Capture the cell that displays the provided text and extract its [x, y] central coordinate. 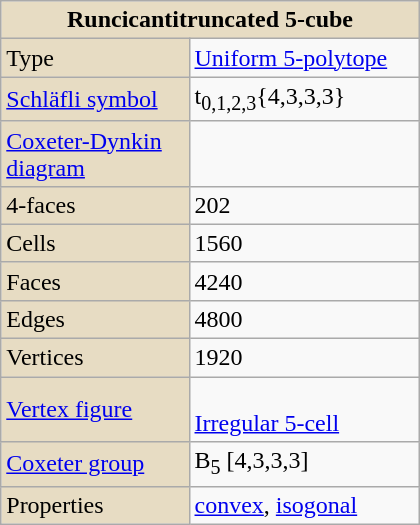
Edges [95, 319]
1560 [304, 243]
202 [304, 205]
B5 [4,3,3,3] [304, 464]
4800 [304, 319]
4-faces [95, 205]
Schläfli symbol [95, 99]
Uniform 5-polytope [304, 58]
Cells [95, 243]
Vertex figure [95, 410]
Runcicantitruncated 5-cube [210, 20]
Type [95, 58]
1920 [304, 358]
Faces [95, 281]
convex, isogonal [304, 505]
Vertices [95, 358]
Irregular 5-cell [304, 410]
Properties [95, 505]
Coxeter group [95, 464]
t0,1,2,3{4,3,3,3} [304, 99]
Coxeter-Dynkindiagram [95, 154]
4240 [304, 281]
